Extract the (x, y) coordinate from the center of the cell holding the provided text.  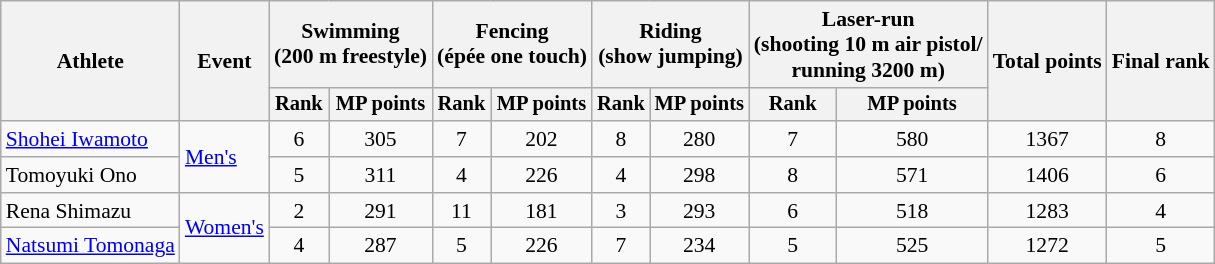
311 (380, 175)
Tomoyuki Ono (90, 175)
1272 (1048, 246)
234 (700, 246)
Shohei Iwamoto (90, 139)
Natsumi Tomonaga (90, 246)
305 (380, 139)
1367 (1048, 139)
2 (299, 211)
3 (621, 211)
580 (912, 139)
291 (380, 211)
293 (700, 211)
298 (700, 175)
571 (912, 175)
202 (542, 139)
280 (700, 139)
Final rank (1161, 61)
Fencing(épée one touch) (512, 44)
Athlete (90, 61)
Riding(show jumping) (670, 44)
Event (224, 61)
518 (912, 211)
181 (542, 211)
Total points (1048, 61)
Laser-run(shooting 10 m air pistol/running 3200 m) (868, 44)
1406 (1048, 175)
287 (380, 246)
Rena Shimazu (90, 211)
1283 (1048, 211)
525 (912, 246)
Men's (224, 156)
11 (462, 211)
Swimming(200 m freestyle) (350, 44)
Women's (224, 228)
